Return the (X, Y) coordinate for the center point of the cell that contains the specified text.  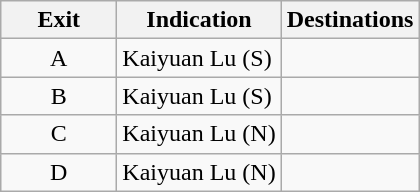
Exit (59, 20)
Indication (199, 20)
B (59, 96)
D (59, 172)
C (59, 134)
A (59, 58)
Destinations (350, 20)
